Detect which cell encompasses the target text, then output its [x, y] center coordinate. 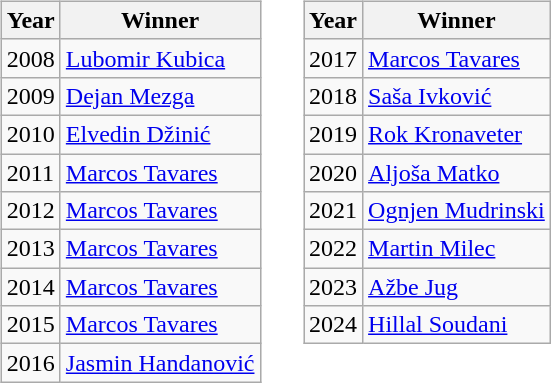
2022 [334, 249]
2020 [334, 173]
2015 [30, 325]
Dejan Mezga [160, 96]
2009 [30, 96]
2023 [334, 287]
Lubomir Kubica [160, 58]
Ognjen Mudrinski [457, 211]
Rok Kronaveter [457, 134]
Jasmin Handanović [160, 363]
Martin Milec [457, 249]
2013 [30, 249]
2008 [30, 58]
2016 [30, 363]
2012 [30, 211]
2018 [334, 96]
Aljoša Matko [457, 173]
2021 [334, 211]
2014 [30, 287]
Ažbe Jug [457, 287]
2024 [334, 325]
2010 [30, 134]
2019 [334, 134]
Saša Ivković [457, 96]
2011 [30, 173]
Elvedin Džinić [160, 134]
2017 [334, 58]
Hillal Soudani [457, 325]
